Search for the cell housing the specified text and yield its [X, Y] center coordinate. 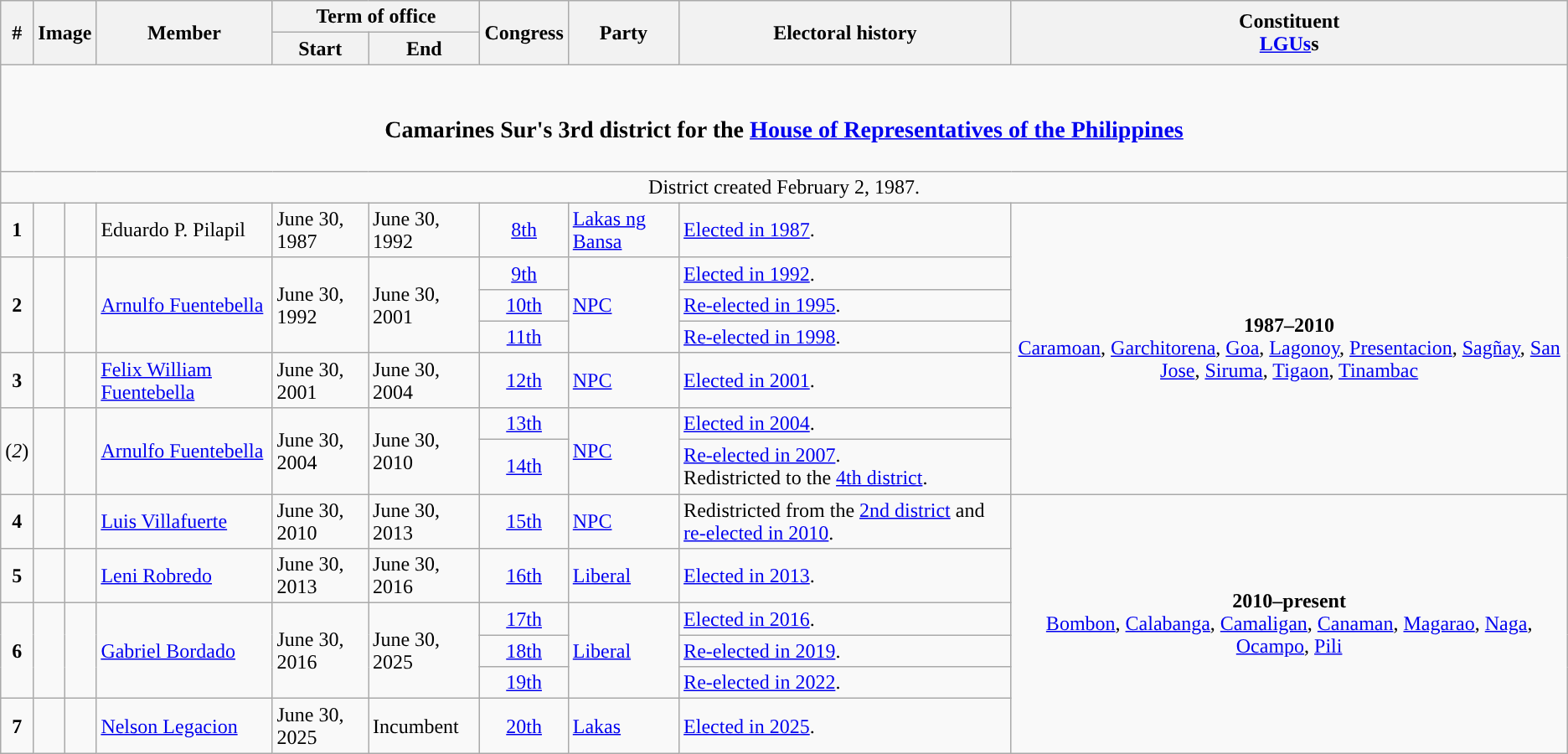
Incumbent [424, 726]
8th [524, 230]
6 [17, 651]
4 [17, 521]
Eduardo P. Pilapil [184, 230]
Re-elected in 1998. [845, 337]
Elected in 1987. [845, 230]
Start [320, 49]
District created February 2, 1987. [784, 187]
Elected in 2004. [845, 423]
17th [524, 619]
10th [524, 305]
16th [524, 576]
Elected in 2025. [845, 726]
7 [17, 726]
Elected in 2013. [845, 576]
12th [524, 380]
Elected in 2001. [845, 380]
# [17, 33]
3 [17, 380]
Gabriel Bordado [184, 651]
Electoral history [845, 33]
ConstituentLGUss [1289, 33]
End [424, 49]
Redistricted from the 2nd district and re-elected in 2010. [845, 521]
11th [524, 337]
19th [524, 683]
Re-elected in 2019. [845, 651]
Image [65, 33]
Felix William Fuentebella [184, 380]
14th [524, 467]
Elected in 2016. [845, 619]
15th [524, 521]
Leni Robredo [184, 576]
20th [524, 726]
18th [524, 651]
Re-elected in 1995. [845, 305]
2010–presentBombon, Calabanga, Camaligan, Canaman, Magarao, Naga, Ocampo, Pili [1289, 623]
Re-elected in 2022. [845, 683]
Member [184, 33]
Elected in 1992. [845, 273]
Nelson Legacion [184, 726]
5 [17, 576]
1 [17, 230]
Party [623, 33]
9th [524, 273]
Lakas ng Bansa [623, 230]
Lakas [623, 726]
Re-elected in 2007.Redistricted to the 4th district. [845, 467]
13th [524, 423]
(2) [17, 451]
Luis Villafuerte [184, 521]
Congress [524, 33]
2 [17, 305]
June 30, 1987 [320, 230]
1987–2010Caramoan, Garchitorena, Goa, Lagonoy, Presentacion, Sagñay, San Jose, Siruma, Tigaon, Tinambac [1289, 349]
Term of office [376, 17]
Camarines Sur's 3rd district for the House of Representatives of the Philippines [784, 117]
